Detect which cell encompasses the target text, then output its (x, y) center coordinate. 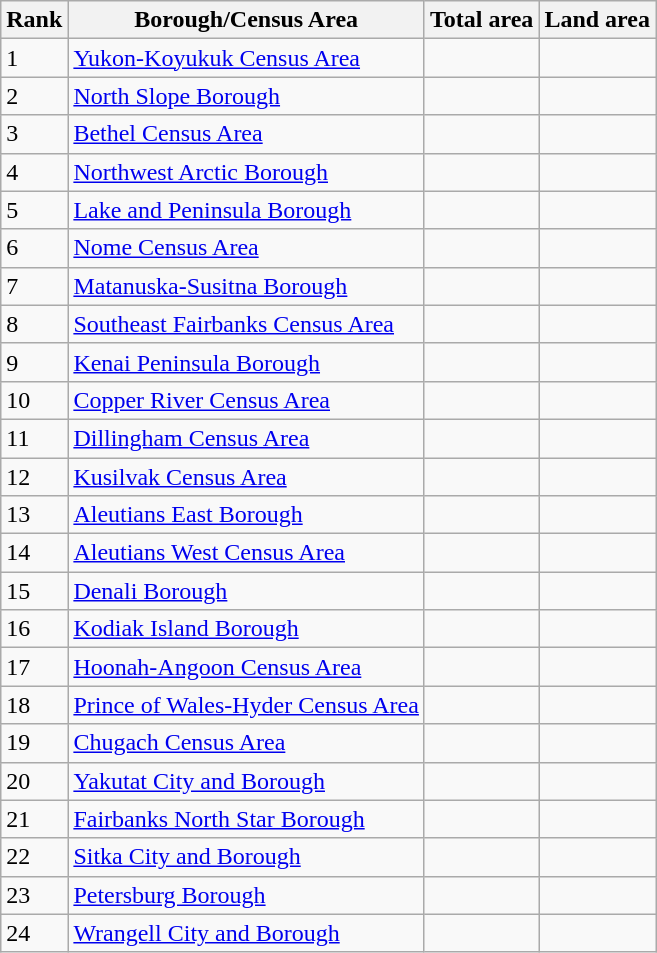
4 (34, 172)
Yukon-Koyukuk Census Area (246, 58)
14 (34, 553)
12 (34, 477)
10 (34, 400)
2 (34, 96)
Borough/Census Area (246, 20)
3 (34, 134)
Kodiak Island Borough (246, 629)
Sitka City and Borough (246, 857)
6 (34, 248)
1 (34, 58)
Kenai Peninsula Borough (246, 362)
13 (34, 515)
8 (34, 324)
Wrangell City and Borough (246, 933)
7 (34, 286)
16 (34, 629)
Fairbanks North Star Borough (246, 819)
5 (34, 210)
Hoonah-Angoon Census Area (246, 667)
Aleutians West Census Area (246, 553)
Rank (34, 20)
21 (34, 819)
Lake and Peninsula Borough (246, 210)
Prince of Wales-Hyder Census Area (246, 705)
22 (34, 857)
Aleutians East Borough (246, 515)
Matanuska-Susitna Borough (246, 286)
20 (34, 781)
Land area (598, 20)
Yakutat City and Borough (246, 781)
Petersburg Borough (246, 895)
Denali Borough (246, 591)
19 (34, 743)
Bethel Census Area (246, 134)
9 (34, 362)
Chugach Census Area (246, 743)
17 (34, 667)
15 (34, 591)
Nome Census Area (246, 248)
Southeast Fairbanks Census Area (246, 324)
Kusilvak Census Area (246, 477)
Total area (481, 20)
24 (34, 933)
Northwest Arctic Borough (246, 172)
North Slope Borough (246, 96)
18 (34, 705)
Copper River Census Area (246, 400)
11 (34, 438)
Dillingham Census Area (246, 438)
23 (34, 895)
